Provide the [x, y] coordinate of the cell's center where the given text is located.  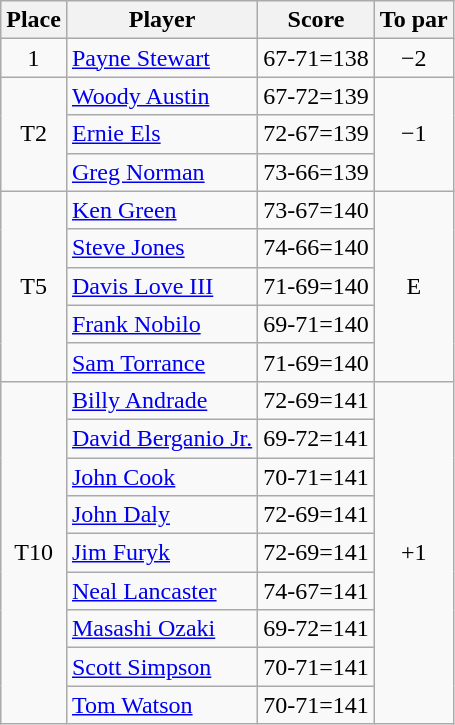
Ernie Els [162, 134]
John Daly [162, 515]
E [414, 286]
T5 [34, 286]
Player [162, 20]
Woody Austin [162, 96]
−2 [414, 58]
−1 [414, 134]
Frank Nobilo [162, 324]
To par [414, 20]
Billy Andrade [162, 400]
Scott Simpson [162, 667]
74-67=141 [316, 591]
Payne Stewart [162, 58]
Sam Torrance [162, 362]
73-67=140 [316, 210]
73-66=139 [316, 172]
67-71=138 [316, 58]
Jim Furyk [162, 553]
69-71=140 [316, 324]
Davis Love III [162, 286]
Place [34, 20]
Steve Jones [162, 248]
John Cook [162, 477]
David Berganio Jr. [162, 438]
Masashi Ozaki [162, 629]
Greg Norman [162, 172]
67-72=139 [316, 96]
72-67=139 [316, 134]
74-66=140 [316, 248]
+1 [414, 552]
Ken Green [162, 210]
Score [316, 20]
Tom Watson [162, 705]
T10 [34, 552]
1 [34, 58]
Neal Lancaster [162, 591]
T2 [34, 134]
